Extract the [x, y] coordinate from the center of the cell holding the provided text.  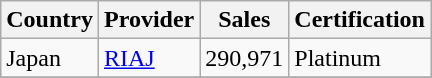
Country [50, 20]
Certification [360, 20]
290,971 [244, 58]
Sales [244, 20]
Provider [148, 20]
RIAJ [148, 58]
Japan [50, 58]
Platinum [360, 58]
